Find where the given text appears and provide that cell's center as [X, Y] coordinate. 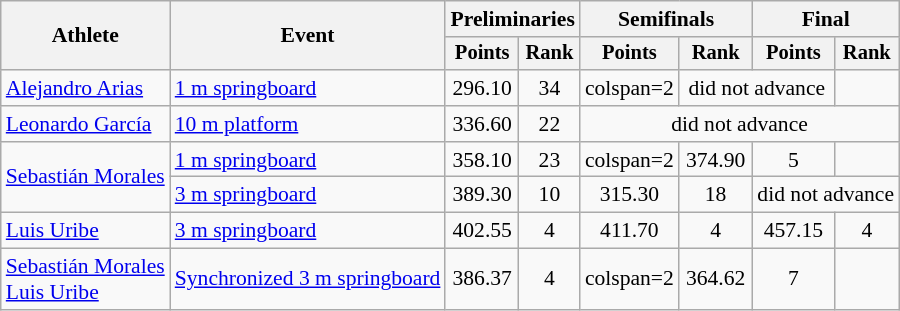
Event [308, 36]
Athlete [86, 36]
336.60 [482, 124]
Alejandro Arias [86, 88]
34 [550, 88]
Leonardo García [86, 124]
10 [550, 195]
Preliminaries [512, 19]
Semifinals [666, 19]
402.55 [482, 231]
5 [793, 160]
386.37 [482, 280]
Sebastián Morales Luis Uribe [86, 280]
364.62 [716, 280]
10 m platform [308, 124]
23 [550, 160]
389.30 [482, 195]
Sebastián Morales [86, 178]
Final [826, 19]
411.70 [630, 231]
22 [550, 124]
358.10 [482, 160]
315.30 [630, 195]
296.10 [482, 88]
7 [793, 280]
Luis Uribe [86, 231]
457.15 [793, 231]
Synchronized 3 m springboard [308, 280]
374.90 [716, 160]
18 [716, 195]
